Capture the cell that displays the provided text and extract its [X, Y] central coordinate. 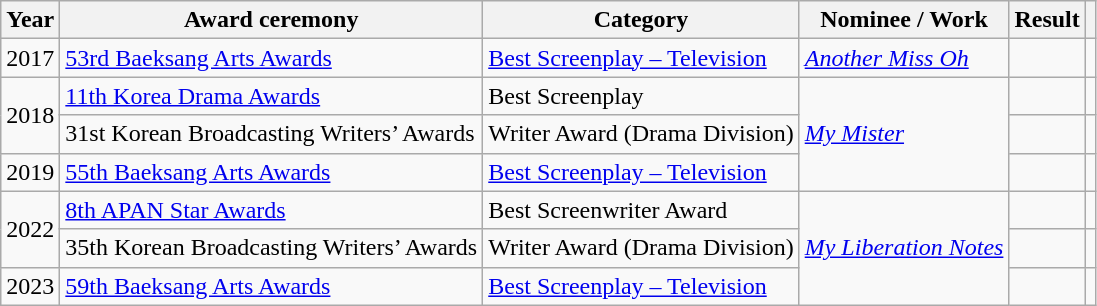
My Mister [904, 134]
My Liberation Notes [904, 248]
Year [30, 20]
31st Korean Broadcasting Writers’ Awards [272, 134]
53rd Baeksang Arts Awards [272, 58]
Result [1047, 20]
2017 [30, 58]
35th Korean Broadcasting Writers’ Awards [272, 248]
2023 [30, 286]
59th Baeksang Arts Awards [272, 286]
2019 [30, 172]
55th Baeksang Arts Awards [272, 172]
Nominee / Work [904, 20]
11th Korea Drama Awards [272, 96]
2022 [30, 229]
Category [641, 20]
Best Screenplay [641, 96]
Award ceremony [272, 20]
Another Miss Oh [904, 58]
Best Screenwriter Award [641, 210]
2018 [30, 115]
8th APAN Star Awards [272, 210]
